Provide the [X, Y] coordinate of the cell's center where the given text is located.  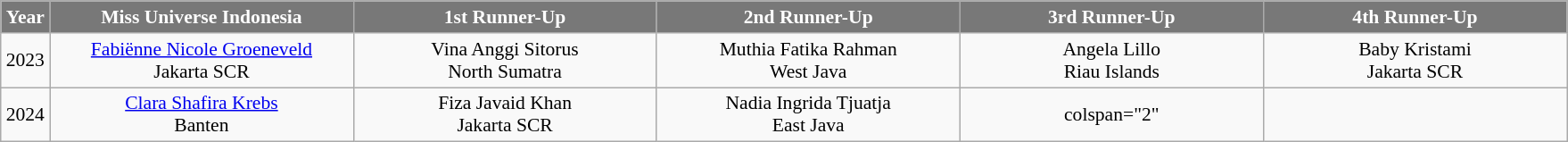
Fabiënne Nicole GroeneveldJakarta SCR [202, 61]
2023 [25, 61]
Clara Shafira KrebsBanten [202, 114]
Vina Anggi SitorusNorth Sumatra [505, 61]
2024 [25, 114]
2nd Runner-Up [808, 17]
Baby KristamiJakarta SCR [1415, 61]
Nadia Ingrida TjuatjaEast Java [808, 114]
Muthia Fatika RahmanWest Java [808, 61]
4th Runner-Up [1415, 17]
Miss Universe Indonesia [202, 17]
colspan="2" [1111, 114]
3rd Runner-Up [1111, 17]
1st Runner-Up [505, 17]
Angela LilloRiau Islands [1111, 61]
Year [25, 17]
Fiza Javaid KhanJakarta SCR [505, 114]
